From the cell containing the given text, extract its center point as (X, Y) coordinate. 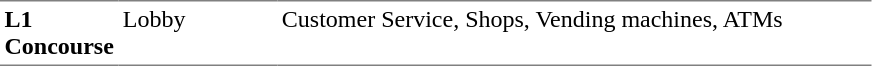
Lobby (198, 33)
Customer Service, Shops, Vending machines, ATMs (574, 33)
L1Concourse (59, 33)
